Detect which cell encompasses the target text, then output its [x, y] center coordinate. 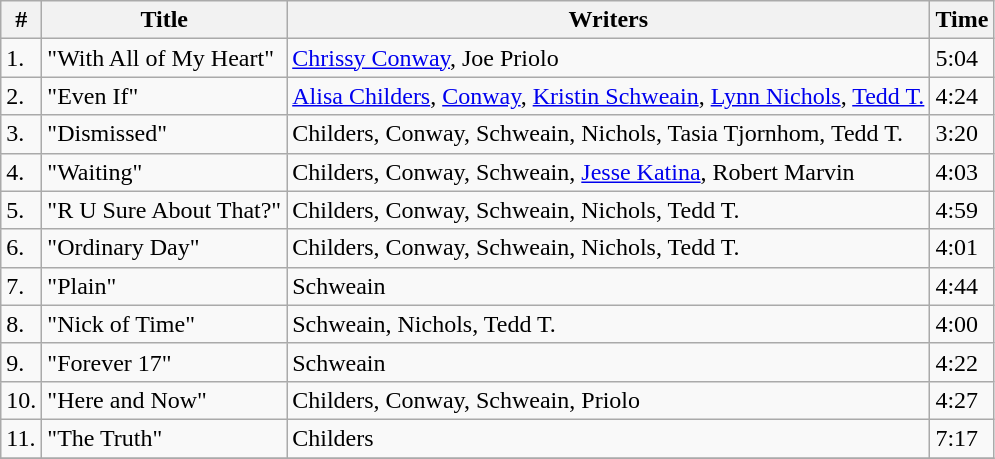
Schweain, Nichols, Tedd T. [608, 324]
1. [22, 58]
2. [22, 96]
Childers, Conway, Schweain, Nichols, Tasia Tjornhom, Tedd T. [608, 134]
"Nick of Time" [164, 324]
10. [22, 400]
4:44 [962, 286]
Writers [608, 20]
4. [22, 172]
8. [22, 324]
6. [22, 248]
3. [22, 134]
4:01 [962, 248]
Time [962, 20]
4:59 [962, 210]
7:17 [962, 438]
Childers, Conway, Schweain, Jesse Katina, Robert Marvin [608, 172]
"R U Sure About That?" [164, 210]
Alisa Childers, Conway, Kristin Schweain, Lynn Nichols, Tedd T. [608, 96]
"Ordinary Day" [164, 248]
"Waiting" [164, 172]
"Forever 17" [164, 362]
5:04 [962, 58]
7. [22, 286]
4:00 [962, 324]
11. [22, 438]
3:20 [962, 134]
"Dismissed" [164, 134]
"The Truth" [164, 438]
"Here and Now" [164, 400]
Chrissy Conway, Joe Priolo [608, 58]
Title [164, 20]
# [22, 20]
Childers [608, 438]
"With All of My Heart" [164, 58]
4:03 [962, 172]
"Even If" [164, 96]
5. [22, 210]
4:22 [962, 362]
4:24 [962, 96]
4:27 [962, 400]
Childers, Conway, Schweain, Priolo [608, 400]
9. [22, 362]
"Plain" [164, 286]
